Pinpoint the cell where the given text exists, returning its [X, Y] midpoint coordinate. 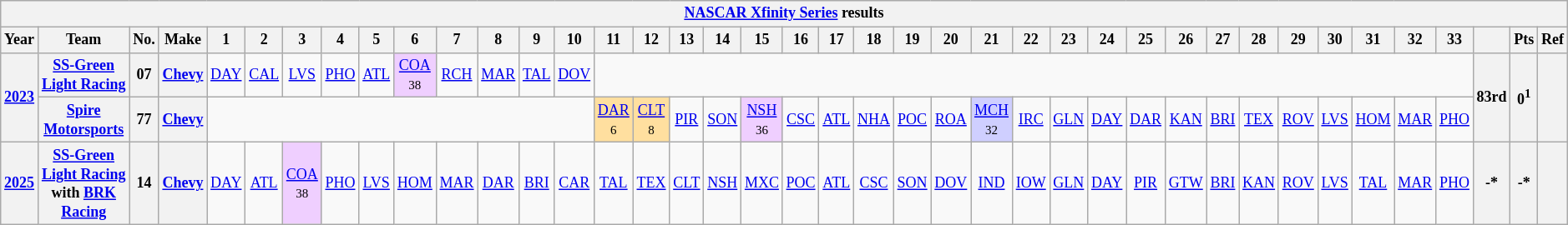
Spire Motorsports [83, 120]
15 [762, 40]
7 [457, 40]
MCH32 [992, 120]
01 [1525, 97]
22 [1030, 40]
No. [144, 40]
13 [686, 40]
5 [377, 40]
77 [144, 120]
CAL [264, 75]
2 [264, 40]
NHA [874, 120]
8 [498, 40]
21 [992, 40]
IRC [1030, 120]
Year [20, 40]
83rd [1491, 97]
10 [574, 40]
32 [1415, 40]
6 [416, 40]
DAR6 [613, 120]
29 [1297, 40]
Ref [1553, 40]
Pts [1525, 40]
11 [613, 40]
NASCAR Xfinity Series results [784, 13]
IOW [1030, 183]
28 [1259, 40]
SS-Green Light Racing with BRK Racing [83, 183]
24 [1107, 40]
Team [83, 40]
NSH [723, 183]
19 [912, 40]
GTW [1186, 183]
26 [1186, 40]
CLT8 [651, 120]
ROA [951, 120]
12 [651, 40]
9 [537, 40]
33 [1454, 40]
18 [874, 40]
23 [1069, 40]
NSH36 [762, 120]
1 [226, 40]
25 [1146, 40]
Make [183, 40]
RCH [457, 75]
31 [1373, 40]
30 [1334, 40]
CLT [686, 183]
17 [837, 40]
27 [1222, 40]
4 [341, 40]
IND [992, 183]
2025 [20, 183]
3 [302, 40]
2023 [20, 97]
CAR [574, 183]
MXC [762, 183]
16 [801, 40]
SS-Green Light Racing [83, 75]
20 [951, 40]
07 [144, 75]
